Provide the [X, Y] coordinate of the cell's center where the given text is located.  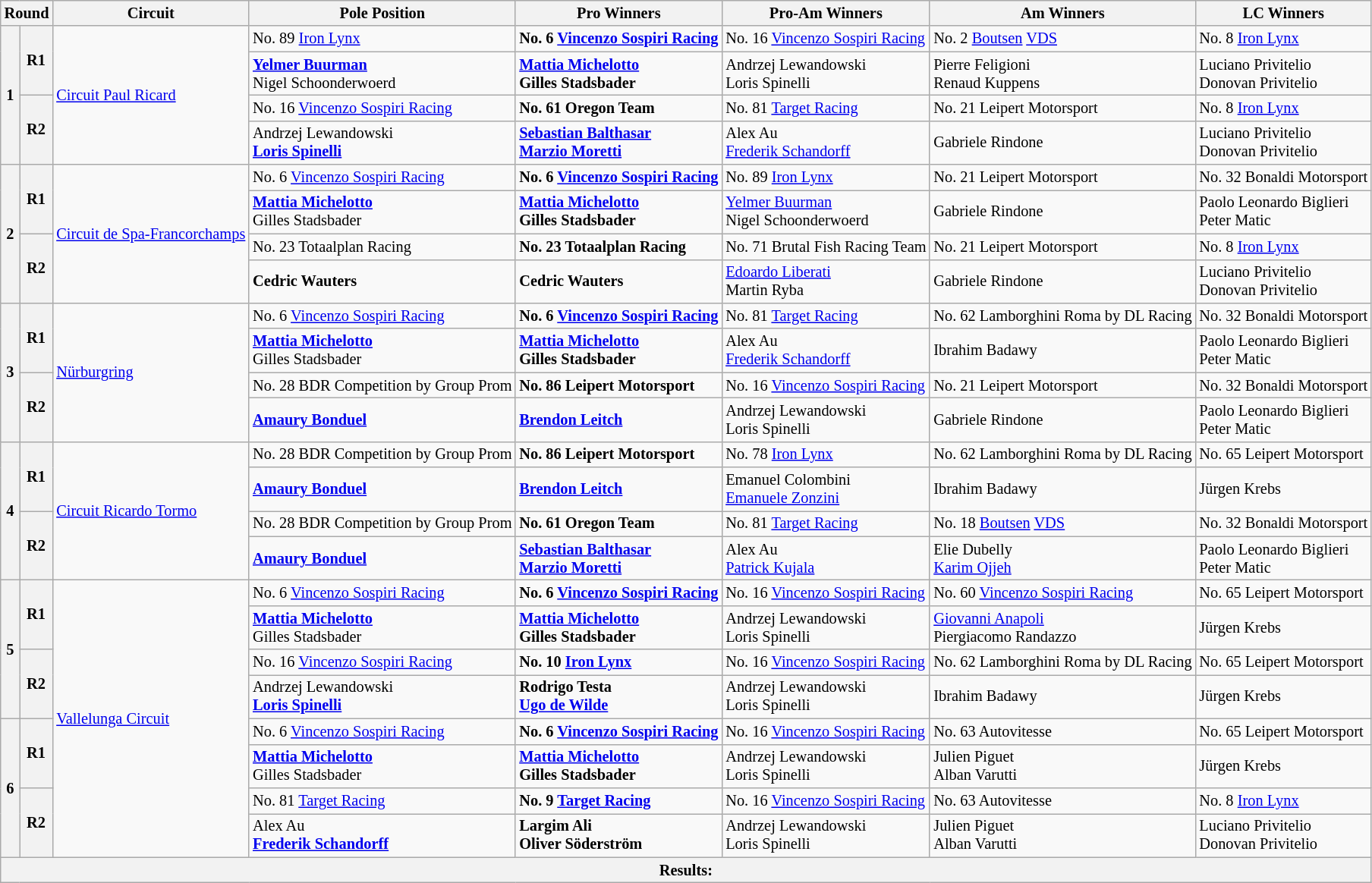
Vallelunga Circuit [150, 718]
Round [27, 13]
Circuit [150, 13]
Pro Winners [618, 13]
No. 10 Iron Lynx [618, 662]
Nürburgring [150, 372]
Pierre Feligioni Renaud Kuppens [1062, 74]
Circuit Paul Ricard [150, 96]
Edoardo Liberati Martin Ryba [826, 281]
5 [11, 649]
LC Winners [1283, 13]
Results: [686, 870]
Giovanni Anapoli Piergiacomo Randazzo [1062, 627]
2 [11, 234]
Pole Position [382, 13]
No. 2 Boutsen VDS [1062, 39]
No. 60 Vincenzo Sospiri Racing [1062, 592]
Rodrigo Testa Ugo de Wilde [618, 696]
1 [11, 96]
Emanuel Colombini Emanuele Zonzini [826, 489]
Am Winners [1062, 13]
Pro-Am Winners [826, 13]
No. 18 Boutsen VDS [1062, 523]
Elie Dubelly Karim Ojjeh [1062, 558]
Largim Ali Oliver Söderström [618, 835]
No. 9 Target Racing [618, 800]
Circuit de Spa-Francorchamps [150, 234]
6 [11, 787]
4 [11, 511]
No. 71 Brutal Fish Racing Team [826, 247]
Circuit Ricardo Tormo [150, 511]
No. 78 Iron Lynx [826, 454]
Alex Au Patrick Kujala [826, 558]
3 [11, 372]
